Search for the cell housing the specified text and yield its (x, y) center coordinate. 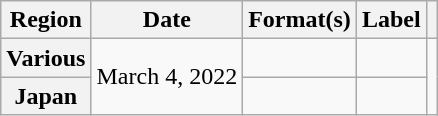
Various (46, 58)
Region (46, 20)
Format(s) (300, 20)
Date (167, 20)
Label (391, 20)
Japan (46, 96)
March 4, 2022 (167, 77)
